From the cell containing the given text, extract its center point as [X, Y] coordinate. 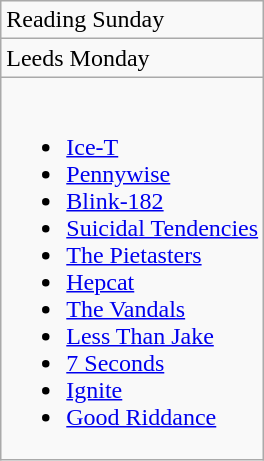
Reading Sunday [132, 20]
Ice-TPennywiseBlink-182Suicidal TendenciesThe PietastersHepcatThe VandalsLess Than Jake7 SecondsIgniteGood Riddance [132, 268]
Leeds Monday [132, 58]
